Find where the given text appears and provide that cell's center as (X, Y) coordinate. 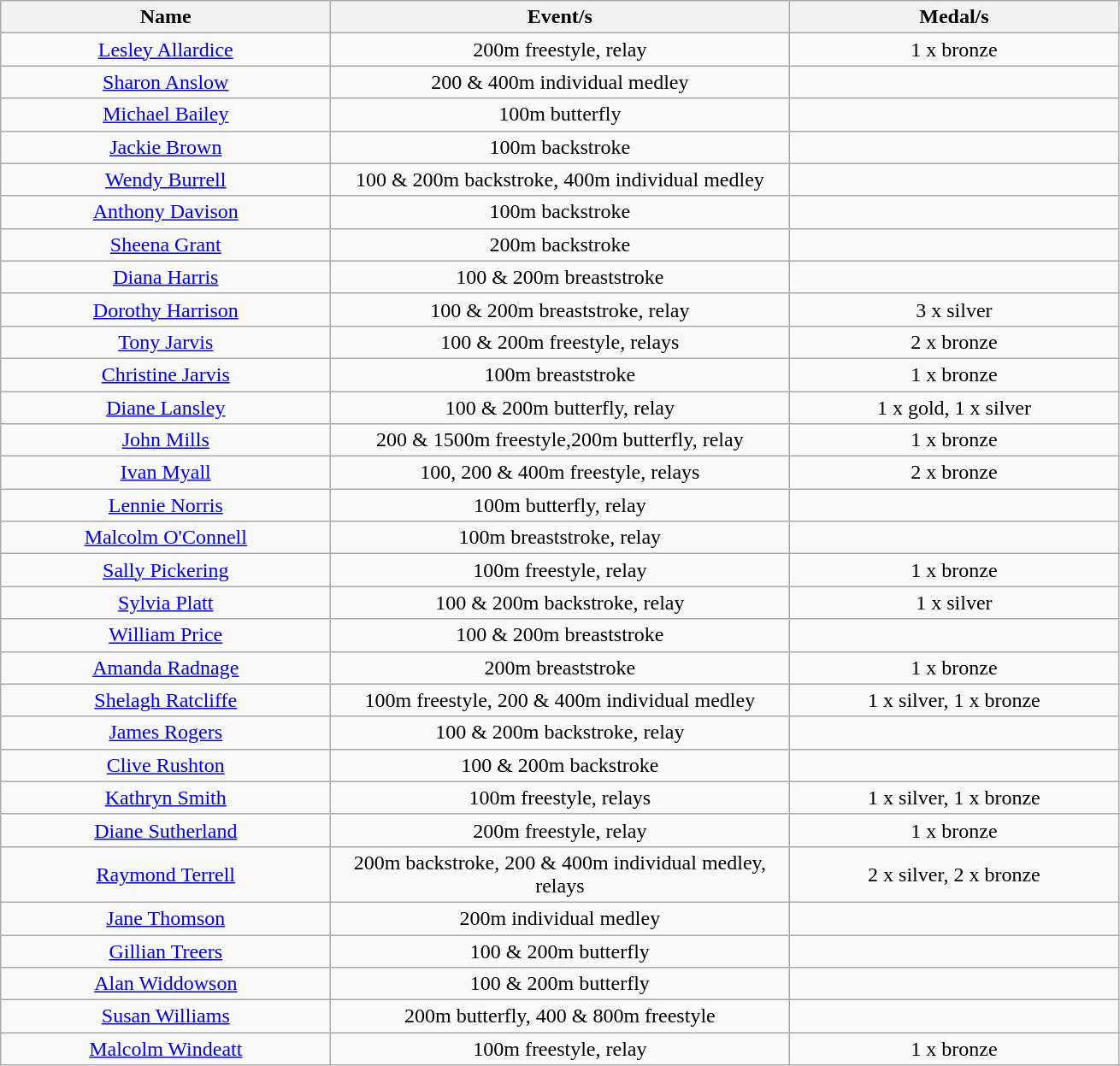
James Rogers (166, 733)
200m butterfly, 400 & 800m freestyle (560, 1016)
Amanda Radnage (166, 668)
Raymond Terrell (166, 874)
Christine Jarvis (166, 374)
Susan Williams (166, 1016)
Diane Sutherland (166, 830)
200m individual medley (560, 918)
Event/s (560, 17)
Shelagh Ratcliffe (166, 700)
100m breaststroke (560, 374)
Sharon Anslow (166, 82)
200 & 1500m freestyle,200m butterfly, relay (560, 440)
3 x silver (954, 309)
100, 200 & 400m freestyle, relays (560, 473)
100m breaststroke, relay (560, 538)
Diane Lansley (166, 408)
Jackie Brown (166, 147)
200m backstroke, 200 & 400m individual medley, relays (560, 874)
1 x gold, 1 x silver (954, 408)
100 & 200m butterfly, relay (560, 408)
Malcolm O'Connell (166, 538)
Anthony Davison (166, 212)
Alan Widdowson (166, 984)
Lesley Allardice (166, 50)
John Mills (166, 440)
Tony Jarvis (166, 342)
2 x silver, 2 x bronze (954, 874)
Dorothy Harrison (166, 309)
100m freestyle, 200 & 400m individual medley (560, 700)
Wendy Burrell (166, 180)
Diana Harris (166, 277)
Lennie Norris (166, 505)
1 x silver (954, 603)
100 & 200m freestyle, relays (560, 342)
100 & 200m backstroke, 400m individual medley (560, 180)
Name (166, 17)
200 & 400m individual medley (560, 82)
Clive Rushton (166, 765)
Sally Pickering (166, 570)
Sylvia Platt (166, 603)
Malcolm Windeatt (166, 1049)
Gillian Treers (166, 951)
100 & 200m breaststroke, relay (560, 309)
100m butterfly (560, 115)
Medal/s (954, 17)
Ivan Myall (166, 473)
William Price (166, 635)
Michael Bailey (166, 115)
100 & 200m backstroke (560, 765)
Jane Thomson (166, 918)
200m breaststroke (560, 668)
Kathryn Smith (166, 798)
200m backstroke (560, 244)
Sheena Grant (166, 244)
100m butterfly, relay (560, 505)
100m freestyle, relays (560, 798)
